Provide the (X, Y) coordinate of the cell's center where the given text is located.  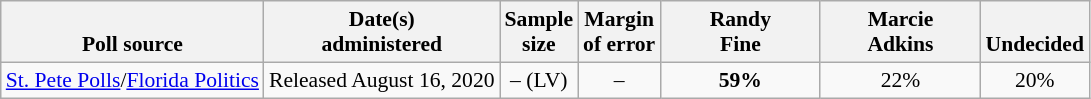
Marginof error (619, 32)
RandyFine (740, 32)
Date(s)administered (382, 32)
MarcieAdkins (900, 32)
– (619, 80)
20% (1035, 80)
Poll source (132, 32)
Undecided (1035, 32)
St. Pete Polls/Florida Politics (132, 80)
Released August 16, 2020 (382, 80)
Samplesize (539, 32)
59% (740, 80)
– (LV) (539, 80)
22% (900, 80)
